Output the [X, Y] coordinate of the center of the cell containing the given text.  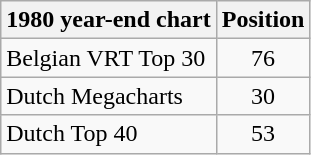
76 [263, 58]
30 [263, 96]
Dutch Megacharts [108, 96]
Dutch Top 40 [108, 134]
Position [263, 20]
Belgian VRT Top 30 [108, 58]
53 [263, 134]
1980 year-end chart [108, 20]
